Search for the cell housing the specified text and yield its [X, Y] center coordinate. 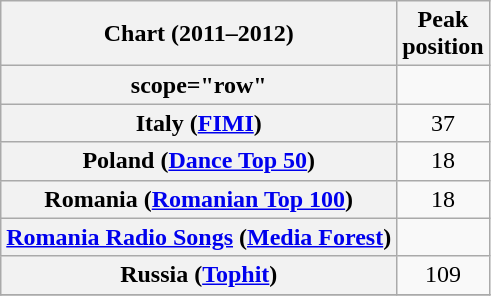
scope="row" [199, 85]
Romania (Romanian Top 100) [199, 199]
Russia (Tophit) [199, 275]
Romania Radio Songs (Media Forest) [199, 237]
Chart (2011–2012) [199, 34]
37 [443, 123]
Italy (FIMI) [199, 123]
109 [443, 275]
Poland (Dance Top 50) [199, 161]
Peakposition [443, 34]
